Find where the given text appears and provide that cell's center as (X, Y) coordinate. 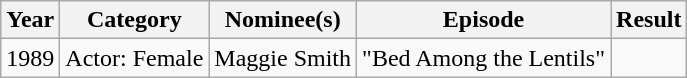
Result (649, 20)
Episode (484, 20)
Maggie Smith (283, 58)
Year (30, 20)
Actor: Female (134, 58)
Nominee(s) (283, 20)
1989 (30, 58)
Category (134, 20)
"Bed Among the Lentils" (484, 58)
